Locate the cell with the specified text and output its [X, Y] center coordinate. 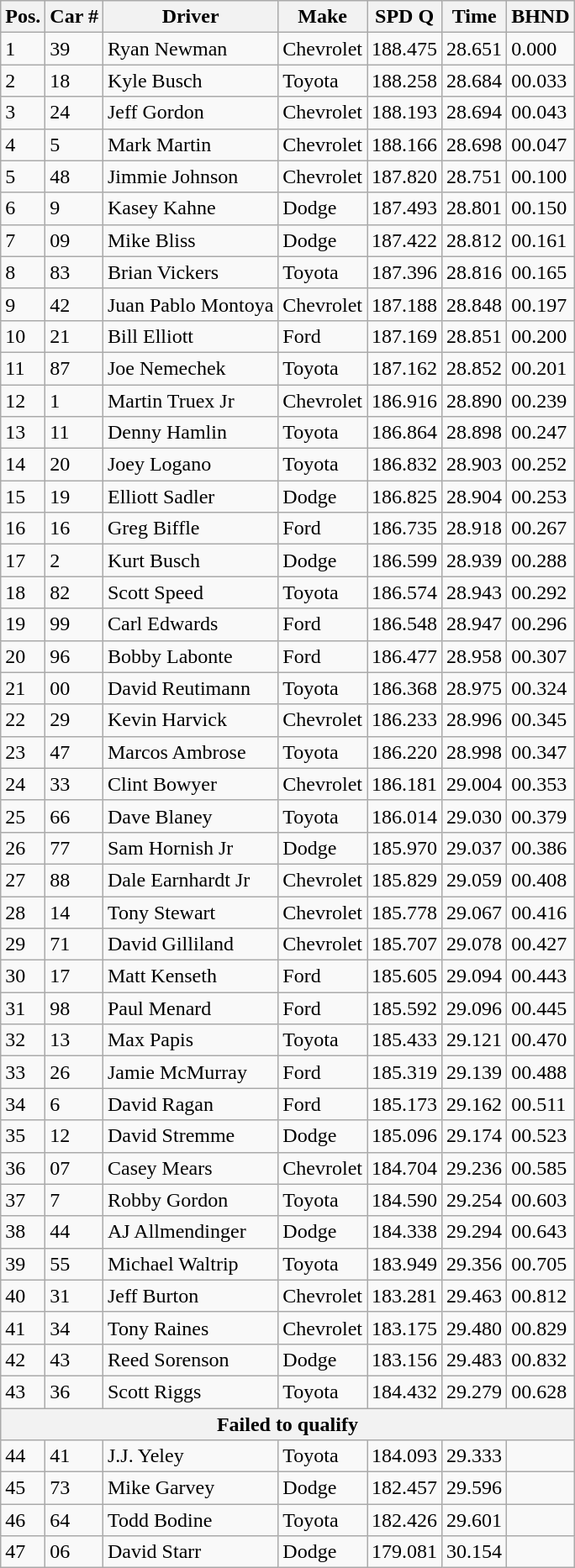
28.684 [474, 81]
David Starr [190, 1552]
Bill Elliott [190, 336]
Denny Hamlin [190, 433]
00.386 [541, 848]
29.121 [474, 1040]
28 [24, 912]
28.939 [474, 560]
28.801 [474, 208]
00.288 [541, 560]
29.094 [474, 976]
28.943 [474, 592]
00.470 [541, 1040]
71 [74, 944]
00.247 [541, 433]
179.081 [405, 1552]
Ryan Newman [190, 49]
Michael Waltrip [190, 1264]
00.267 [541, 529]
00.379 [541, 816]
185.433 [405, 1040]
28.651 [474, 49]
Dave Blaney [190, 816]
J.J. Yeley [190, 1456]
Jeff Gordon [190, 113]
00.161 [541, 240]
29.601 [474, 1520]
29.236 [474, 1168]
Scott Speed [190, 592]
28.904 [474, 497]
00.033 [541, 81]
Jamie McMurray [190, 1072]
Jimmie Johnson [190, 176]
Tony Stewart [190, 912]
BHND [541, 17]
187.169 [405, 336]
29.356 [474, 1264]
184.590 [405, 1200]
00.488 [541, 1072]
186.368 [405, 688]
184.338 [405, 1232]
Matt Kenseth [190, 976]
Todd Bodine [190, 1520]
Dale Earnhardt Jr [190, 880]
186.864 [405, 433]
Greg Biffle [190, 529]
185.605 [405, 976]
Robby Gordon [190, 1200]
38 [24, 1232]
185.592 [405, 1008]
00.201 [541, 368]
29.078 [474, 944]
186.825 [405, 497]
Mike Bliss [190, 240]
Reed Sorenson [190, 1360]
00.252 [541, 465]
Joe Nemechek [190, 368]
00.307 [541, 656]
00.832 [541, 1360]
David Stremme [190, 1136]
00.239 [541, 401]
187.820 [405, 176]
45 [24, 1488]
64 [74, 1520]
29.254 [474, 1200]
00.165 [541, 272]
00.829 [541, 1328]
28.816 [474, 272]
00.445 [541, 1008]
Marcos Ambrose [190, 752]
Casey Mears [190, 1168]
184.432 [405, 1392]
Mike Garvey [190, 1488]
55 [74, 1264]
182.457 [405, 1488]
184.704 [405, 1168]
00.443 [541, 976]
98 [74, 1008]
29.139 [474, 1072]
Martin Truex Jr [190, 401]
Scott Riggs [190, 1392]
28.998 [474, 752]
Mark Martin [190, 145]
00.812 [541, 1296]
28.898 [474, 433]
83 [74, 272]
00.197 [541, 304]
Max Papis [190, 1040]
00.511 [541, 1104]
00.408 [541, 880]
29.596 [474, 1488]
82 [74, 592]
29.004 [474, 784]
185.096 [405, 1136]
186.735 [405, 529]
00 [74, 688]
99 [74, 624]
186.233 [405, 720]
28.947 [474, 624]
186.477 [405, 656]
184.093 [405, 1456]
28.751 [474, 176]
28.975 [474, 688]
22 [24, 720]
188.193 [405, 113]
182.426 [405, 1520]
29.333 [474, 1456]
06 [74, 1552]
00.345 [541, 720]
10 [24, 336]
37 [24, 1200]
Failed to qualify [287, 1424]
00.200 [541, 336]
88 [74, 880]
28.851 [474, 336]
188.258 [405, 81]
186.832 [405, 465]
Juan Pablo Montoya [190, 304]
00.353 [541, 784]
30.154 [474, 1552]
96 [74, 656]
3 [24, 113]
Kevin Harvick [190, 720]
46 [24, 1520]
185.707 [405, 944]
183.156 [405, 1360]
187.422 [405, 240]
Elliott Sadler [190, 497]
00.705 [541, 1264]
Car # [74, 17]
187.188 [405, 304]
27 [24, 880]
29.463 [474, 1296]
8 [24, 272]
Tony Raines [190, 1328]
Brian Vickers [190, 272]
00.043 [541, 113]
186.916 [405, 401]
73 [74, 1488]
186.574 [405, 592]
00.347 [541, 752]
35 [24, 1136]
28.903 [474, 465]
28.698 [474, 145]
29.480 [474, 1328]
Carl Edwards [190, 624]
15 [24, 497]
29.067 [474, 912]
48 [74, 176]
Pos. [24, 17]
00.416 [541, 912]
00.585 [541, 1168]
00.100 [541, 176]
28.812 [474, 240]
29.096 [474, 1008]
29.174 [474, 1136]
77 [74, 848]
Sam Hornish Jr [190, 848]
29.030 [474, 816]
185.173 [405, 1104]
188.166 [405, 145]
66 [74, 816]
Joey Logano [190, 465]
Paul Menard [190, 1008]
Bobby Labonte [190, 656]
28.848 [474, 304]
Jeff Burton [190, 1296]
07 [74, 1168]
28.918 [474, 529]
29.483 [474, 1360]
Make [323, 17]
188.475 [405, 49]
183.949 [405, 1264]
185.319 [405, 1072]
Kyle Busch [190, 81]
28.996 [474, 720]
Kurt Busch [190, 560]
Time [474, 17]
183.281 [405, 1296]
29.037 [474, 848]
186.548 [405, 624]
Kasey Kahne [190, 208]
186.599 [405, 560]
00.643 [541, 1232]
23 [24, 752]
29.294 [474, 1232]
28.694 [474, 113]
00.628 [541, 1392]
185.829 [405, 880]
David Gilliland [190, 944]
185.970 [405, 848]
00.253 [541, 497]
4 [24, 145]
40 [24, 1296]
185.778 [405, 912]
25 [24, 816]
29.162 [474, 1104]
Clint Bowyer [190, 784]
00.523 [541, 1136]
187.493 [405, 208]
186.181 [405, 784]
00.324 [541, 688]
David Ragan [190, 1104]
00.296 [541, 624]
28.958 [474, 656]
28.890 [474, 401]
30 [24, 976]
29.059 [474, 880]
187.396 [405, 272]
09 [74, 240]
SPD Q [405, 17]
AJ Allmendinger [190, 1232]
Driver [190, 17]
00.603 [541, 1200]
00.150 [541, 208]
32 [24, 1040]
183.175 [405, 1328]
187.162 [405, 368]
David Reutimann [190, 688]
186.014 [405, 816]
186.220 [405, 752]
00.427 [541, 944]
00.292 [541, 592]
00.047 [541, 145]
87 [74, 368]
0.000 [541, 49]
29.279 [474, 1392]
28.852 [474, 368]
